For the text-containing cell, return its midpoint in [X, Y] coordinate format. 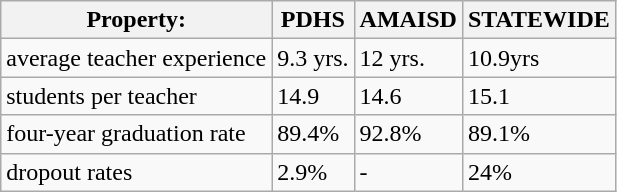
Property: [136, 20]
15.1 [538, 96]
10.9yrs [538, 58]
14.6 [408, 96]
AMAISD [408, 20]
89.1% [538, 134]
STATEWIDE [538, 20]
89.4% [313, 134]
2.9% [313, 172]
14.9 [313, 96]
9.3 yrs. [313, 58]
- [408, 172]
dropout rates [136, 172]
four-year graduation rate [136, 134]
24% [538, 172]
average teacher experience [136, 58]
PDHS [313, 20]
students per teacher [136, 96]
92.8% [408, 134]
12 yrs. [408, 58]
